Find where the given text appears and provide that cell's center as [X, Y] coordinate. 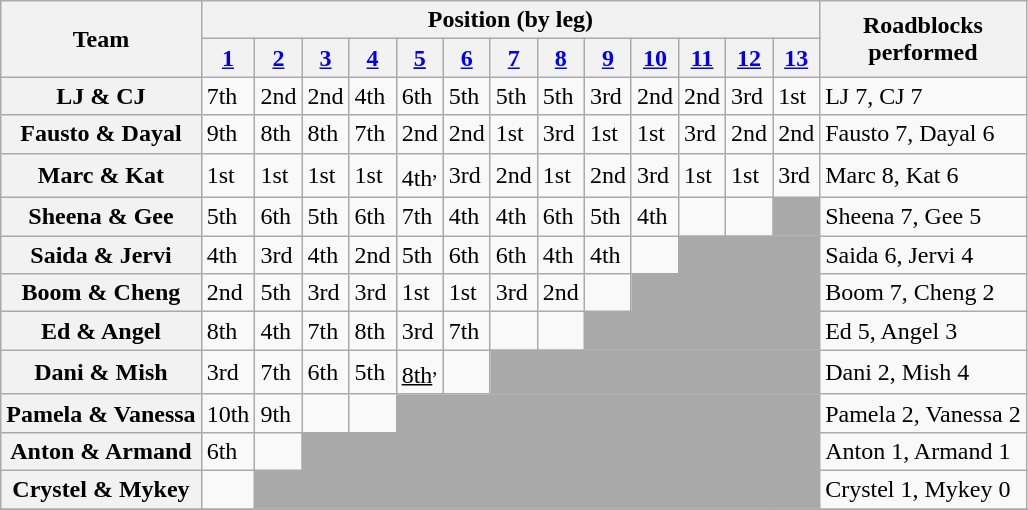
2 [278, 58]
Boom & Cheng [101, 293]
Saida & Jervi [101, 255]
Fausto 7, Dayal 6 [924, 134]
Sheena & Gee [101, 217]
9 [608, 58]
LJ & CJ [101, 96]
10th [228, 413]
Position (by leg) [510, 20]
12 [750, 58]
Anton & Armand [101, 451]
7 [514, 58]
Roadblocksperformed [924, 39]
13 [796, 58]
Pamela 2, Vanessa 2 [924, 413]
Dani & Mish [101, 372]
8 [560, 58]
Pamela & Vanessa [101, 413]
3 [326, 58]
4 [372, 58]
1 [228, 58]
Ed & Angel [101, 331]
Team [101, 39]
Crystel & Mykey [101, 489]
Crystel 1, Mykey 0 [924, 489]
Fausto & Dayal [101, 134]
LJ 7, CJ 7 [924, 96]
Dani 2, Mish 4 [924, 372]
Saida 6, Jervi 4 [924, 255]
Boom 7, Cheng 2 [924, 293]
Anton 1, Armand 1 [924, 451]
6 [466, 58]
Ed 5, Angel 3 [924, 331]
8th, [420, 372]
10 [654, 58]
5 [420, 58]
Marc & Kat [101, 176]
Sheena 7, Gee 5 [924, 217]
4th, [420, 176]
Marc 8, Kat 6 [924, 176]
11 [702, 58]
